Detect which cell encompasses the target text, then output its [X, Y] center coordinate. 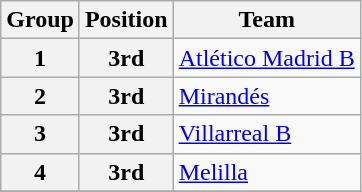
3 [40, 134]
4 [40, 172]
Atlético Madrid B [266, 58]
Group [40, 20]
Team [266, 20]
Position [126, 20]
1 [40, 58]
Villarreal B [266, 134]
Mirandés [266, 96]
Melilla [266, 172]
2 [40, 96]
